Return the [x, y] coordinate for the center point of the cell that contains the specified text.  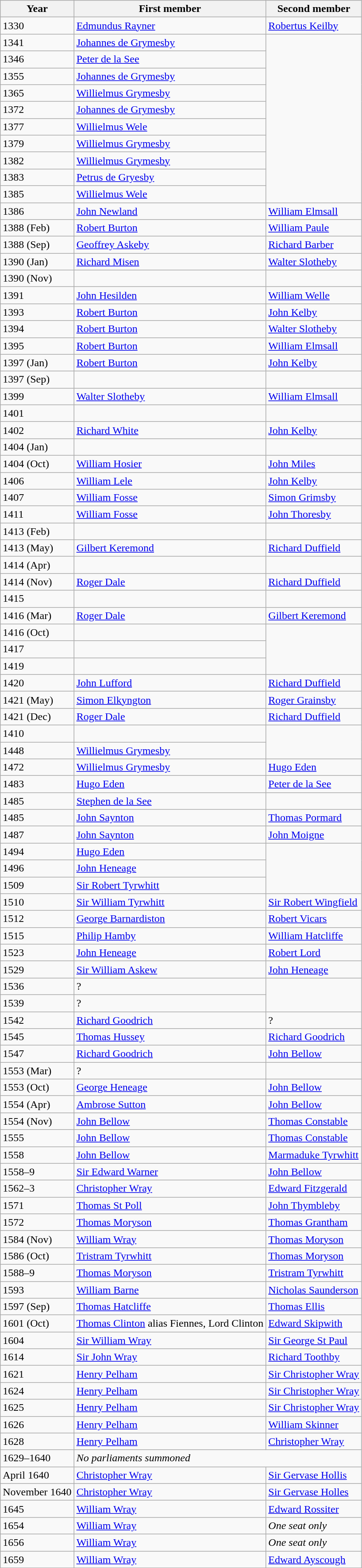
John Thoresby [314, 515]
Edward Rossiter [314, 1509]
William Barne [170, 1290]
Simon Grimsby [314, 498]
1554 (Nov) [37, 1121]
George Heneage [170, 1088]
1395 [37, 346]
1487 [37, 835]
1385 [37, 194]
1415 [37, 599]
1629–1640 [37, 1458]
1401 [37, 413]
1448 [37, 751]
1355 [37, 76]
1372 [37, 110]
1558 [37, 1155]
1614 [37, 1357]
1397 (Sep) [37, 379]
1523 [37, 952]
Stephen de la See [170, 801]
1593 [37, 1290]
1588–9 [37, 1273]
1404 (Jan) [37, 447]
Thomas Hatcliffe [170, 1307]
John Miles [314, 464]
John Moigne [314, 835]
1330 [37, 26]
1413 (Feb) [37, 531]
1515 [37, 936]
Edward Skipwith [314, 1324]
Thomas Pormard [314, 818]
November 1640 [37, 1492]
1558–9 [37, 1172]
William Welle [314, 295]
1404 (Oct) [37, 464]
Sir William Tyrwhitt [170, 902]
William Lele [170, 480]
Edward Fitzgerald [314, 1189]
1553 (Mar) [37, 1071]
1414 (Apr) [37, 565]
Robertus Keilby [314, 26]
1413 (May) [37, 548]
Thomas Ellis [314, 1307]
1410 [37, 733]
Robert Lord [314, 952]
1571 [37, 1205]
Richard White [170, 430]
Petrus de Gryesby [170, 177]
Philip Hamby [170, 936]
William Skinner [314, 1425]
1584 (Nov) [37, 1239]
1572 [37, 1222]
Sir Gervase Holles [314, 1492]
Thomas St Poll [170, 1205]
Thomas Hussey [170, 1037]
1586 (Oct) [37, 1256]
1545 [37, 1037]
1393 [37, 312]
Thomas Clinton alias Fiennes, Lord Clinton [170, 1324]
1601 (Oct) [37, 1324]
1625 [37, 1408]
William Hosier [170, 464]
Sir Edward Warner [170, 1172]
April 1640 [37, 1475]
Sir Gervase Hollis [314, 1475]
Sir William Askew [170, 969]
1388 (Sep) [37, 245]
John Lufford [170, 683]
1621 [37, 1374]
1383 [37, 177]
1414 (Nov) [37, 582]
John Newland [170, 211]
Edmundus Rayner [170, 26]
Roger Grainsby [314, 700]
1399 [37, 396]
1510 [37, 902]
1529 [37, 969]
1659 [37, 1559]
Simon Elkyngton [170, 700]
1626 [37, 1425]
1536 [37, 986]
Ambrose Sutton [170, 1104]
Year [37, 9]
Nicholas Saunderson [314, 1290]
Sir Robert Tyrwhitt [170, 885]
1407 [37, 498]
Richard Toothby [314, 1357]
1604 [37, 1340]
1494 [37, 852]
Sir Robert Wingfield [314, 902]
1512 [37, 919]
1416 (Oct) [37, 632]
1624 [37, 1391]
1346 [37, 59]
1417 [37, 649]
1554 (Apr) [37, 1104]
1386 [37, 211]
Geoffrey Askeby [170, 245]
1654 [37, 1525]
Richard Barber [314, 245]
Thomas Grantham [314, 1222]
1547 [37, 1054]
1406 [37, 480]
1496 [37, 868]
1420 [37, 683]
Sir George St Paul [314, 1340]
1483 [37, 784]
1421 (Dec) [37, 716]
1419 [37, 666]
1472 [37, 767]
John Hesilden [170, 295]
Richard Misen [170, 262]
1542 [37, 1020]
1379 [37, 143]
1397 (Jan) [37, 363]
No parliaments summoned [218, 1458]
John Thymbleby [314, 1205]
1539 [37, 1003]
1394 [37, 329]
1553 (Oct) [37, 1088]
1416 (Mar) [37, 616]
Second member [314, 9]
1509 [37, 885]
1411 [37, 515]
1421 (May) [37, 700]
1391 [37, 295]
1388 (Feb) [37, 228]
1402 [37, 430]
1628 [37, 1441]
Edward Ayscough [314, 1559]
1390 (Jan) [37, 262]
1555 [37, 1138]
George Barnardiston [170, 919]
1562–3 [37, 1189]
Robert Vicars [314, 919]
1390 (Nov) [37, 279]
1597 (Sep) [37, 1307]
1377 [37, 127]
1656 [37, 1542]
First member [170, 9]
1341 [37, 43]
Sir John Wray [170, 1357]
William Hatcliffe [314, 936]
William Paule [314, 228]
1382 [37, 160]
1645 [37, 1509]
Sir William Wray [170, 1340]
1365 [37, 93]
Marmaduke Tyrwhitt [314, 1155]
